Provide the (X, Y) coordinate of the cell's center where the given text is located.  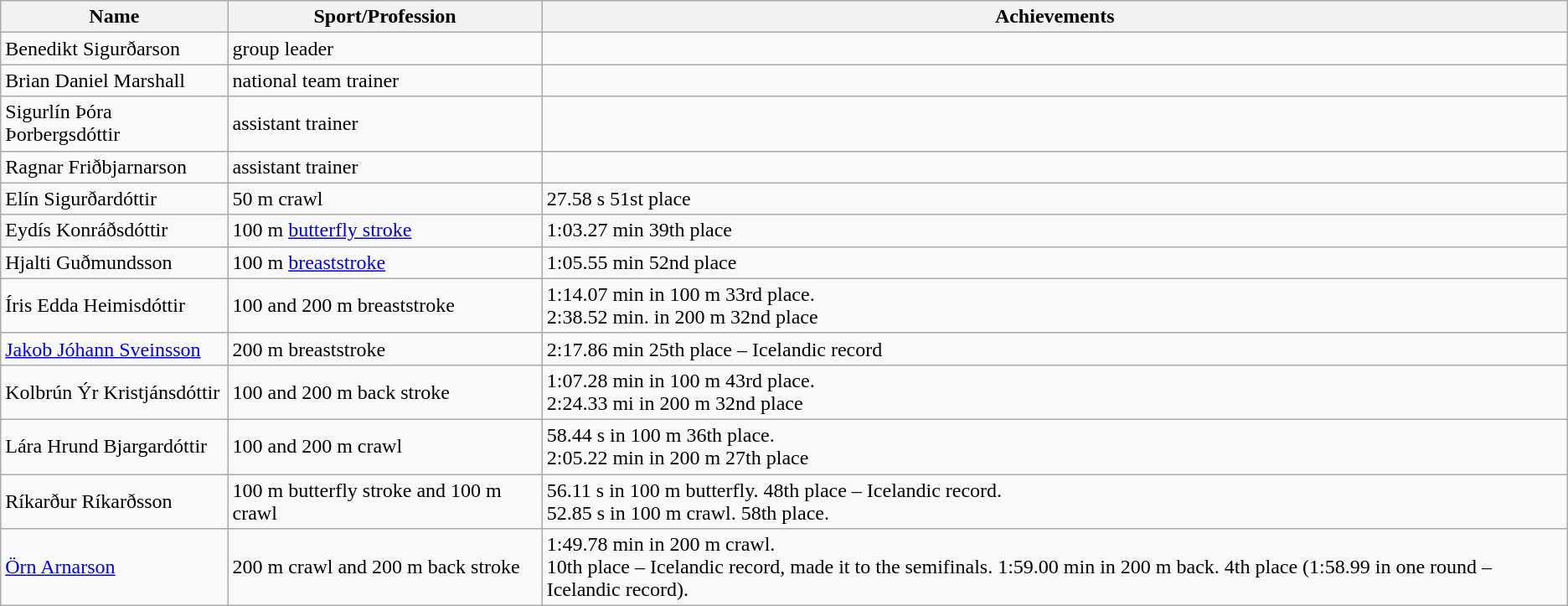
1:03.27 min 39th place (1055, 230)
200 m crawl and 200 m back stroke (385, 567)
100 m butterfly stroke and 100 m crawl (385, 501)
Sigurlín Þóra Þorbergsdóttir (114, 124)
56.11 s in 100 m butterfly. 48th place – Icelandic record.52.85 s in 100 m crawl. 58th place. (1055, 501)
Eydís Konráðsdóttir (114, 230)
Hjalti Guðmundsson (114, 262)
Örn Arnarson (114, 567)
2:17.86 min 25th place – Icelandic record (1055, 349)
Lára Hrund Bjargardóttir (114, 446)
Achievements (1055, 17)
1:14.07 min in 100 m 33rd place.2:38.52 min. in 200 m 32nd place (1055, 305)
1:05.55 min 52nd place (1055, 262)
27.58 s 51st place (1055, 199)
100 and 200 m back stroke (385, 392)
100 and 200 m breaststroke (385, 305)
Name (114, 17)
Ríkarður Ríkarðsson (114, 501)
100 and 200 m crawl (385, 446)
national team trainer (385, 80)
Benedikt Sigurðarson (114, 49)
Ragnar Friðbjarnarson (114, 167)
group leader (385, 49)
100 m breaststroke (385, 262)
58.44 s in 100 m 36th place.2:05.22 min in 200 m 27th place (1055, 446)
Elín Sigurðardóttir (114, 199)
Jakob Jóhann Sveinsson (114, 349)
50 m crawl (385, 199)
200 m breaststroke (385, 349)
Kolbrún Ýr Kristjánsdóttir (114, 392)
1:07.28 min in 100 m 43rd place.2:24.33 mi in 200 m 32nd place (1055, 392)
Brian Daniel Marshall (114, 80)
Íris Edda Heimisdóttir (114, 305)
Sport/Profession (385, 17)
100 m butterfly stroke (385, 230)
